Search for the cell housing the specified text and yield its (X, Y) center coordinate. 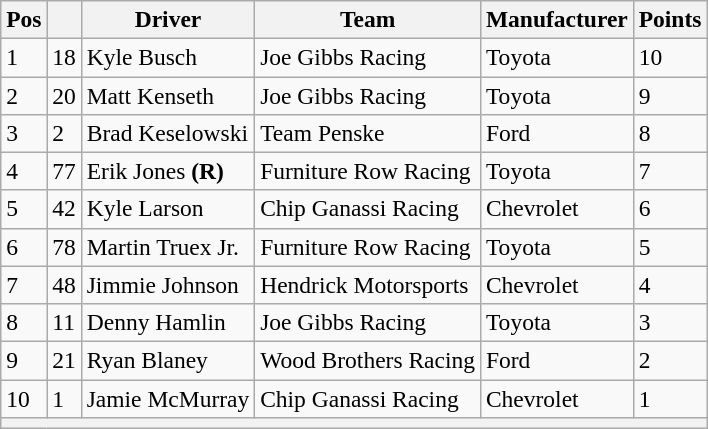
Brad Keselowski (168, 133)
Wood Brothers Racing (368, 360)
21 (64, 360)
Points (670, 19)
Matt Kenseth (168, 95)
Team Penske (368, 133)
78 (64, 247)
48 (64, 285)
Team (368, 19)
Jamie McMurray (168, 398)
Martin Truex Jr. (168, 247)
Hendrick Motorsports (368, 285)
20 (64, 95)
Kyle Busch (168, 57)
Erik Jones (R) (168, 171)
77 (64, 171)
Manufacturer (556, 19)
18 (64, 57)
11 (64, 322)
42 (64, 209)
Pos (24, 19)
Ryan Blaney (168, 360)
Jimmie Johnson (168, 285)
Kyle Larson (168, 209)
Denny Hamlin (168, 322)
Driver (168, 19)
